Identify which cell holds the provided text, then report its (x, y) central coordinate. 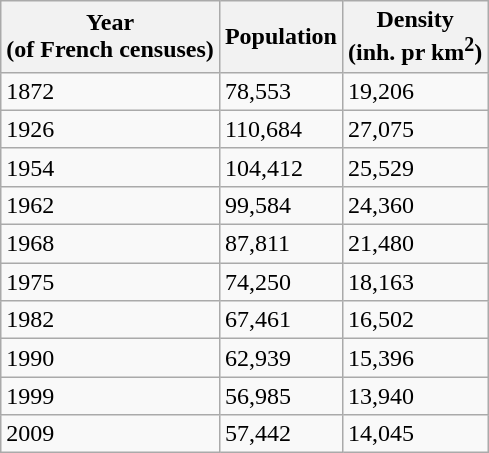
18,163 (414, 282)
13,940 (414, 396)
Population (280, 37)
87,811 (280, 244)
1990 (110, 358)
Density(inh. pr km2) (414, 37)
1968 (110, 244)
21,480 (414, 244)
1982 (110, 320)
16,502 (414, 320)
1999 (110, 396)
78,553 (280, 91)
57,442 (280, 434)
14,045 (414, 434)
99,584 (280, 205)
110,684 (280, 129)
15,396 (414, 358)
74,250 (280, 282)
104,412 (280, 167)
1954 (110, 167)
1962 (110, 205)
27,075 (414, 129)
24,360 (414, 205)
67,461 (280, 320)
2009 (110, 434)
25,529 (414, 167)
62,939 (280, 358)
19,206 (414, 91)
56,985 (280, 396)
Year(of French censuses) (110, 37)
1872 (110, 91)
1926 (110, 129)
1975 (110, 282)
